Pinpoint the cell where the given text exists, returning its (X, Y) midpoint coordinate. 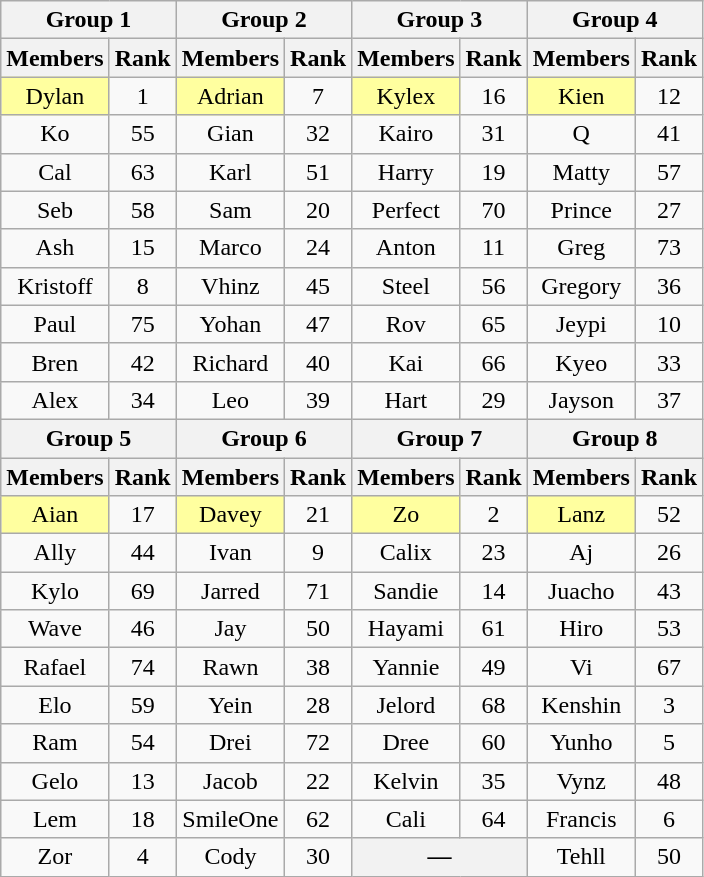
53 (668, 629)
46 (142, 629)
12 (668, 96)
38 (318, 667)
36 (668, 286)
Francis (581, 819)
Tehll (581, 857)
45 (318, 286)
Jarred (230, 591)
14 (494, 591)
Kai (406, 362)
18 (142, 819)
Ash (55, 248)
16 (494, 96)
57 (668, 172)
Kristoff (55, 286)
Alex (55, 400)
39 (318, 400)
10 (668, 324)
Dree (406, 743)
Aj (581, 553)
69 (142, 591)
Group 3 (440, 20)
Gelo (55, 781)
72 (318, 743)
Drei (230, 743)
Group 7 (440, 438)
Vhinz (230, 286)
Gregory (581, 286)
Jacob (230, 781)
62 (318, 819)
Zo (406, 515)
Harry (406, 172)
70 (494, 210)
Dylan (55, 96)
Q (581, 134)
42 (142, 362)
Leo (230, 400)
Hiro (581, 629)
2 (494, 515)
Rafael (55, 667)
63 (142, 172)
51 (318, 172)
4 (142, 857)
30 (318, 857)
34 (142, 400)
Anton (406, 248)
Kelvin (406, 781)
15 (142, 248)
Ally (55, 553)
3 (668, 705)
55 (142, 134)
43 (668, 591)
29 (494, 400)
31 (494, 134)
Seb (55, 210)
Hart (406, 400)
49 (494, 667)
Elo (55, 705)
9 (318, 553)
58 (142, 210)
Cal (55, 172)
Calix (406, 553)
60 (494, 743)
40 (318, 362)
Group 1 (88, 20)
Gian (230, 134)
27 (668, 210)
Group 5 (88, 438)
75 (142, 324)
21 (318, 515)
Yohan (230, 324)
Ivan (230, 553)
Group 8 (614, 438)
26 (668, 553)
74 (142, 667)
Kien (581, 96)
SmileOne (230, 819)
Lem (55, 819)
24 (318, 248)
13 (142, 781)
Yunho (581, 743)
Group 2 (264, 20)
Kylo (55, 591)
Vynz (581, 781)
59 (142, 705)
Adrian (230, 96)
19 (494, 172)
Group 4 (614, 20)
56 (494, 286)
Jelord (406, 705)
Prince (581, 210)
8 (142, 286)
5 (668, 743)
Greg (581, 248)
71 (318, 591)
Wave (55, 629)
Kyeo (581, 362)
Rov (406, 324)
54 (142, 743)
Bren (55, 362)
23 (494, 553)
Lanz (581, 515)
— (440, 857)
1 (142, 96)
Perfect (406, 210)
Group 6 (264, 438)
Davey (230, 515)
65 (494, 324)
Kenshin (581, 705)
35 (494, 781)
7 (318, 96)
11 (494, 248)
Matty (581, 172)
Juacho (581, 591)
Marco (230, 248)
Jeypi (581, 324)
Aian (55, 515)
33 (668, 362)
6 (668, 819)
68 (494, 705)
Sam (230, 210)
Yannie (406, 667)
37 (668, 400)
28 (318, 705)
64 (494, 819)
Richard (230, 362)
47 (318, 324)
Rawn (230, 667)
Vi (581, 667)
41 (668, 134)
48 (668, 781)
73 (668, 248)
Paul (55, 324)
Sandie (406, 591)
17 (142, 515)
Jayson (581, 400)
20 (318, 210)
52 (668, 515)
Ram (55, 743)
67 (668, 667)
Hayami (406, 629)
Zor (55, 857)
Steel (406, 286)
61 (494, 629)
Cali (406, 819)
32 (318, 134)
Ko (55, 134)
Jay (230, 629)
44 (142, 553)
Yein (230, 705)
Cody (230, 857)
Kairo (406, 134)
Kylex (406, 96)
66 (494, 362)
Karl (230, 172)
22 (318, 781)
